From the cell containing the given text, extract its center point as [x, y] coordinate. 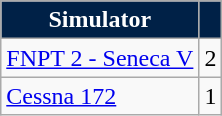
1 [210, 96]
2 [210, 58]
Cessna 172 [100, 96]
FNPT 2 - Seneca V [100, 58]
Simulator [100, 20]
